Output the [X, Y] coordinate of the center of the cell containing the given text.  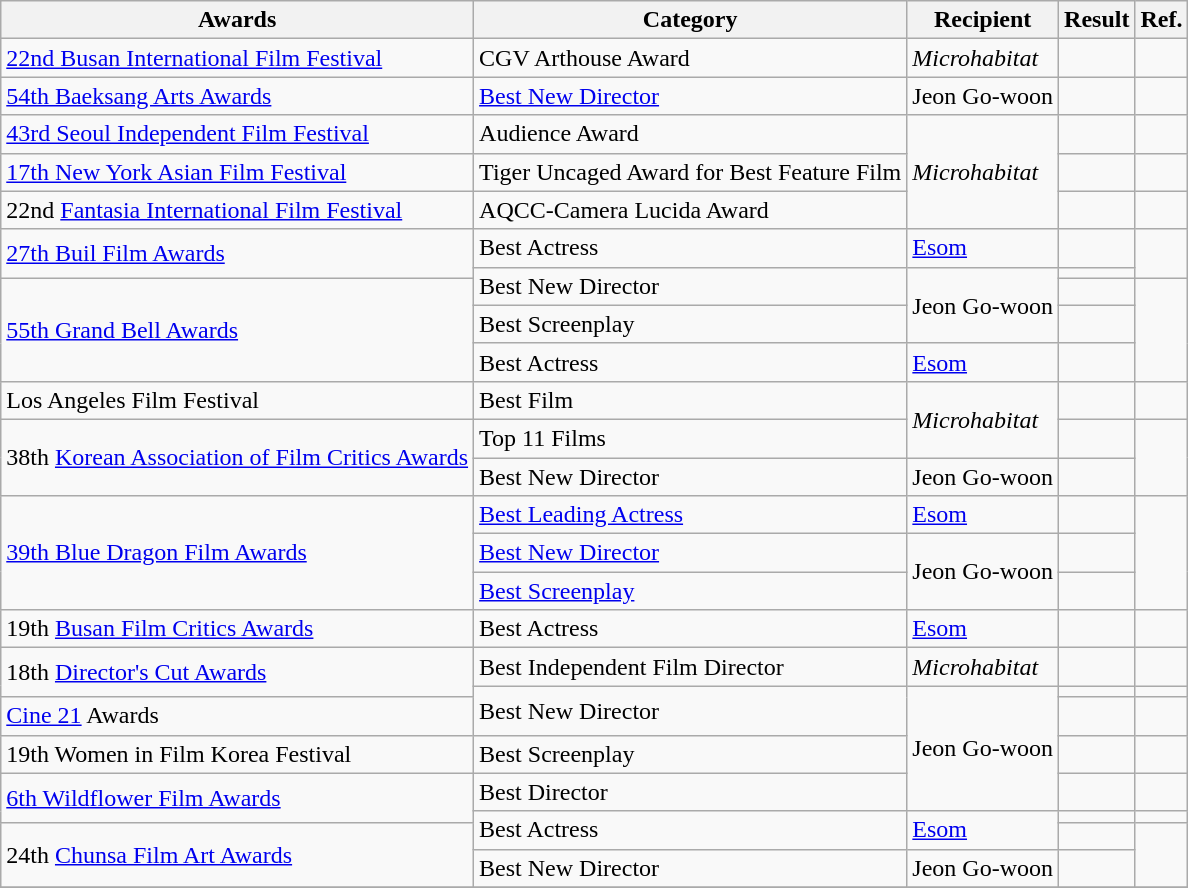
Los Angeles Film Festival [238, 400]
19th Busan Film Critics Awards [238, 629]
Audience Award [690, 134]
Best Director [690, 792]
Result [1097, 20]
54th Baeksang Arts Awards [238, 96]
Best Film [690, 400]
CGV Arthouse Award [690, 58]
22nd Fantasia International Film Festival [238, 210]
AQCC-Camera Lucida Award [690, 210]
Cine 21 Awards [238, 716]
Best Leading Actress [690, 515]
43rd Seoul Independent Film Festival [238, 134]
55th Grand Bell Awards [238, 330]
39th Blue Dragon Film Awards [238, 553]
38th Korean Association of Film Critics Awards [238, 457]
6th Wildflower Film Awards [238, 798]
17th New York Asian Film Festival [238, 172]
19th Women in Film Korea Festival [238, 754]
Awards [238, 20]
Top 11 Films [690, 438]
27th Buil Film Awards [238, 254]
Recipient [983, 20]
18th Director's Cut Awards [238, 672]
Category [690, 20]
24th Chunsa Film Art Awards [238, 854]
Tiger Uncaged Award for Best Feature Film [690, 172]
Ref. [1162, 20]
22nd Busan International Film Festival [238, 58]
Best Independent Film Director [690, 667]
